Return the (x, y) coordinate for the center point of the cell that contains the specified text.  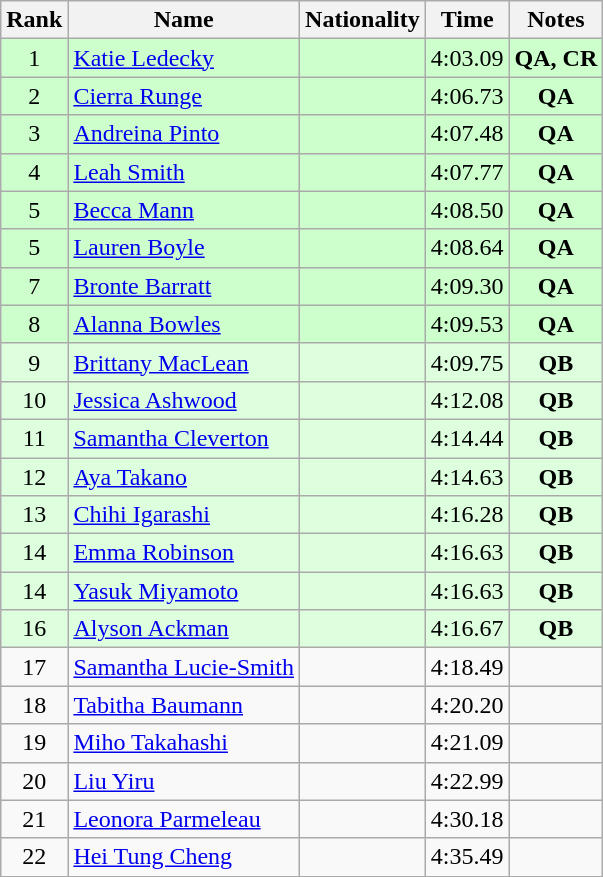
Liu Yiru (184, 781)
Andreina Pinto (184, 134)
Jessica Ashwood (184, 400)
Leah Smith (184, 172)
Lauren Boyle (184, 248)
Miho Takahashi (184, 743)
9 (34, 362)
13 (34, 515)
Nationality (363, 20)
21 (34, 819)
Tabitha Baumann (184, 705)
4:09.30 (467, 286)
Cierra Runge (184, 96)
Name (184, 20)
4:30.18 (467, 819)
19 (34, 743)
Alanna Bowles (184, 324)
4:16.28 (467, 515)
Rank (34, 20)
Samantha Lucie-Smith (184, 667)
16 (34, 629)
4:09.75 (467, 362)
Chihi Igarashi (184, 515)
4:16.67 (467, 629)
Yasuk Miyamoto (184, 591)
4:21.09 (467, 743)
4:20.20 (467, 705)
1 (34, 58)
4 (34, 172)
4:22.99 (467, 781)
Emma Robinson (184, 553)
2 (34, 96)
4:08.50 (467, 210)
Becca Mann (184, 210)
10 (34, 400)
7 (34, 286)
22 (34, 857)
Time (467, 20)
Notes (556, 20)
QA, CR (556, 58)
4:07.48 (467, 134)
Hei Tung Cheng (184, 857)
12 (34, 477)
4:03.09 (467, 58)
8 (34, 324)
Leonora Parmeleau (184, 819)
Alyson Ackman (184, 629)
4:12.08 (467, 400)
20 (34, 781)
Katie Ledecky (184, 58)
3 (34, 134)
18 (34, 705)
Bronte Barratt (184, 286)
Brittany MacLean (184, 362)
4:07.77 (467, 172)
4:06.73 (467, 96)
4:14.63 (467, 477)
4:08.64 (467, 248)
Aya Takano (184, 477)
4:14.44 (467, 438)
4:18.49 (467, 667)
17 (34, 667)
4:09.53 (467, 324)
4:35.49 (467, 857)
Samantha Cleverton (184, 438)
11 (34, 438)
